Output the [x, y] coordinate of the center of the cell containing the given text.  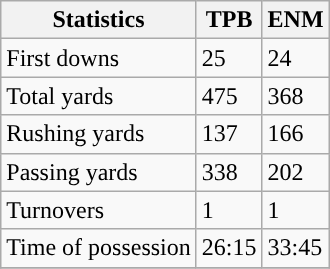
TPB [229, 20]
24 [296, 58]
26:15 [229, 248]
ENM [296, 20]
Time of possession [99, 248]
25 [229, 58]
First downs [99, 58]
137 [229, 134]
202 [296, 172]
475 [229, 96]
166 [296, 134]
Turnovers [99, 210]
Passing yards [99, 172]
Rushing yards [99, 134]
Statistics [99, 20]
33:45 [296, 248]
Total yards [99, 96]
338 [229, 172]
368 [296, 96]
